Provide the (x, y) coordinate of the cell's center where the given text is located.  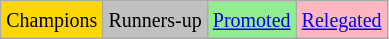
Relegated (342, 20)
Champions (52, 20)
Runners-up (155, 20)
Promoted (252, 20)
